Output the (X, Y) coordinate of the center of the cell containing the given text.  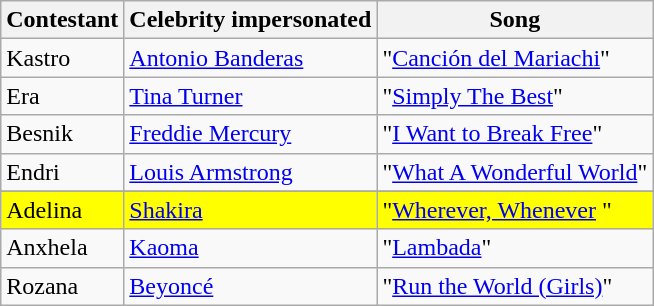
"Run the World (Girls)" (515, 286)
Besnik (62, 134)
Beyoncé (250, 286)
"I Want to Break Free" (515, 134)
"Simply The Best" (515, 96)
Kaoma (250, 248)
"Lambada" (515, 248)
Anxhela (62, 248)
"Canción del Mariachi" (515, 58)
Tina Turner (250, 96)
Adelina (62, 210)
Rozana (62, 286)
Era (62, 96)
Kastro (62, 58)
"What A Wonderful World" (515, 172)
Contestant (62, 20)
"Wherever, Whenever " (515, 210)
Freddie Mercury (250, 134)
Antonio Banderas (250, 58)
Shakira (250, 210)
Endri (62, 172)
Song (515, 20)
Louis Armstrong (250, 172)
Celebrity impersonated (250, 20)
